Output the [X, Y] coordinate of the center of the cell containing the given text.  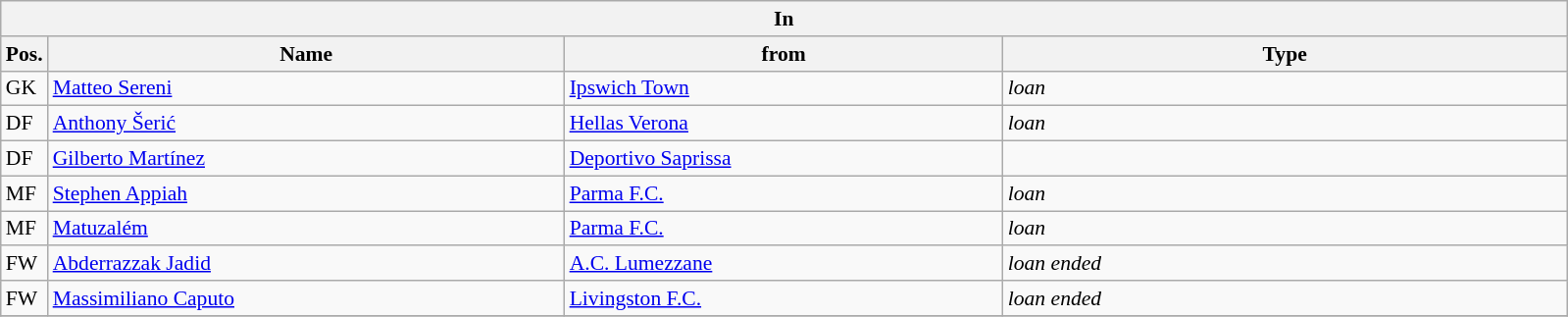
In [784, 19]
Pos. [25, 54]
Livingston F.C. [784, 298]
Hellas Verona [784, 124]
Ipswich Town [784, 88]
Matuzalém [306, 229]
Massimiliano Caputo [306, 298]
A.C. Lumezzane [784, 264]
Deportivo Saprissa [784, 159]
Stephen Appiah [306, 193]
GK [25, 88]
Name [306, 54]
Gilberto Martínez [306, 159]
Abderrazzak Jadid [306, 264]
Matteo Sereni [306, 88]
Anthony Šerić [306, 124]
Type [1285, 54]
from [784, 54]
